Return (x, y) of the center of cell containing provided text 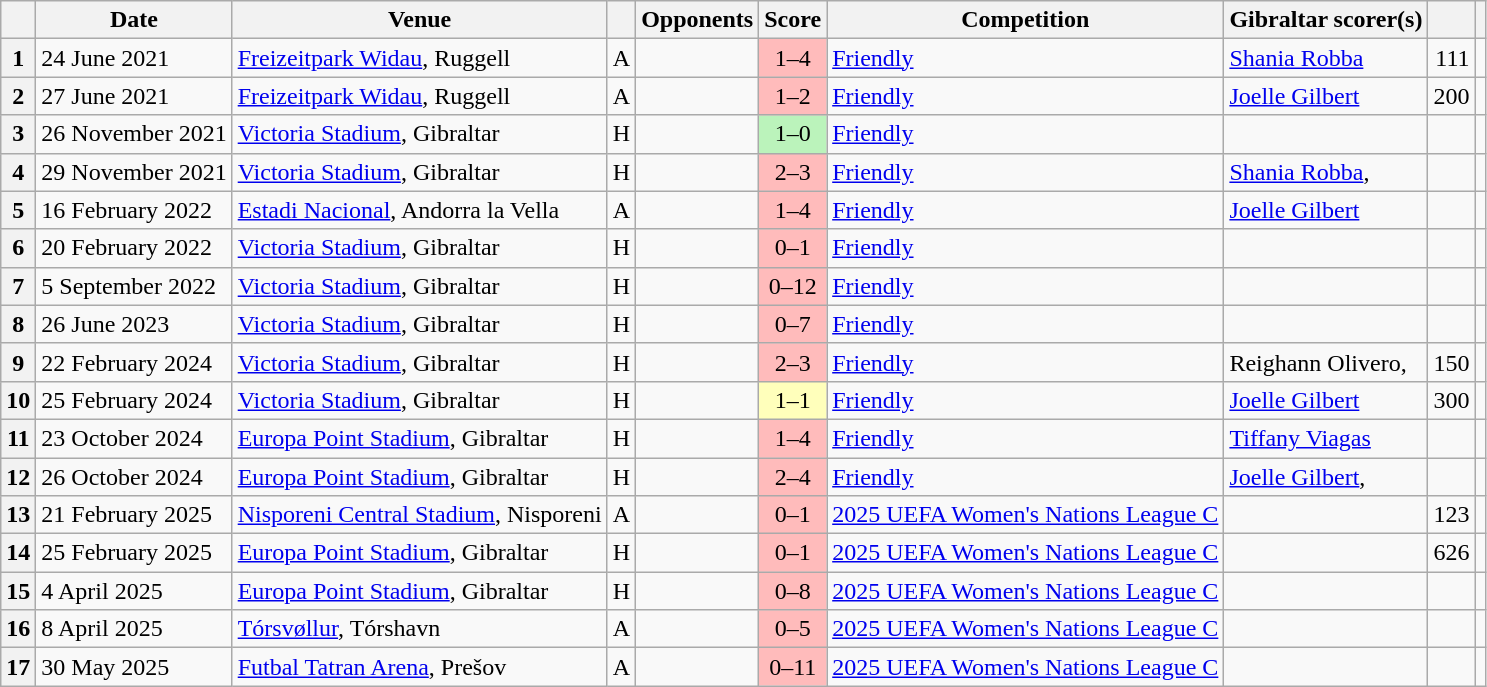
0–12 (793, 286)
Competition (1026, 20)
14 (18, 553)
Score (793, 20)
25 February 2024 (134, 400)
Shania Robba, (1326, 172)
Gibraltar scorer(s) (1326, 20)
Date (134, 20)
300 (1452, 400)
9 (18, 362)
Estadi Nacional, Andorra la Vella (420, 210)
17 (18, 667)
4 April 2025 (134, 591)
626 (1452, 553)
11 (18, 438)
2–4 (793, 477)
26 June 2023 (134, 324)
15 (18, 591)
0–8 (793, 591)
24 June 2021 (134, 58)
2 (18, 96)
Futbal Tatran Arena, Prešov (420, 667)
8 (18, 324)
8 April 2025 (134, 629)
21 February 2025 (134, 515)
150 (1452, 362)
30 May 2025 (134, 667)
16 February 2022 (134, 210)
123 (1452, 515)
0–7 (793, 324)
12 (18, 477)
Joelle Gilbert, (1326, 477)
25 February 2025 (134, 553)
27 June 2021 (134, 96)
1–1 (793, 400)
Tórsvøllur, Tórshavn (420, 629)
23 October 2024 (134, 438)
Tiffany Viagas (1326, 438)
29 November 2021 (134, 172)
Venue (420, 20)
4 (18, 172)
5 September 2022 (134, 286)
Nisporeni Central Stadium, Nisporeni (420, 515)
7 (18, 286)
1 (18, 58)
0–5 (793, 629)
16 (18, 629)
Reighann Olivero, (1326, 362)
1–0 (793, 134)
Shania Robba (1326, 58)
26 November 2021 (134, 134)
3 (18, 134)
111 (1452, 58)
5 (18, 210)
13 (18, 515)
22 February 2024 (134, 362)
200 (1452, 96)
1–2 (793, 96)
26 October 2024 (134, 477)
6 (18, 248)
10 (18, 400)
Opponents (698, 20)
20 February 2022 (134, 248)
0–11 (793, 667)
